From the cell containing the given text, extract its center point as [X, Y] coordinate. 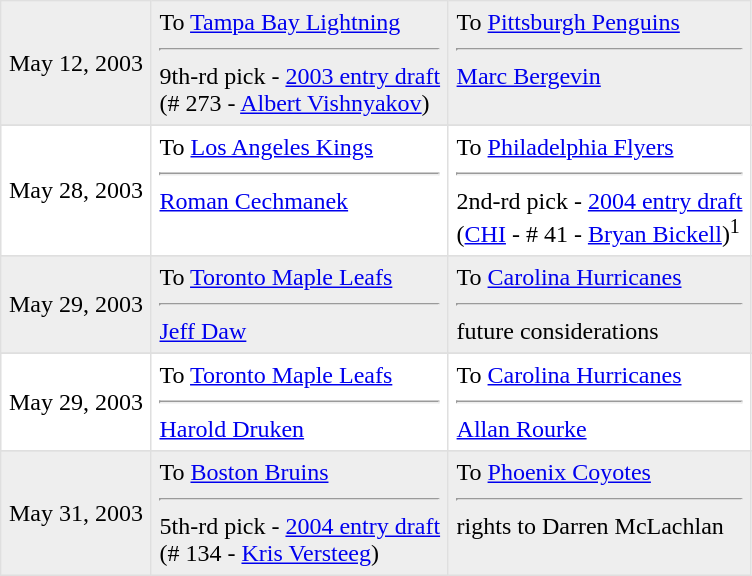
To Los Angeles KingsRoman Cechmanek [300, 190]
To Boston Bruins5th-rd pick - 2004 entry draft(# 134 - Kris Versteeg) [300, 513]
To Toronto Maple LeafsJeff Daw [300, 305]
To Carolina Hurricanesfuture considerations [599, 305]
To Toronto Maple LeafsHarold Druken [300, 403]
To Tampa Bay Lightning9th-rd pick - 2003 entry draft(# 273 - Albert Vishnyakov) [300, 63]
To Philadelphia Flyers2nd-rd pick - 2004 entry draft(CHI - # 41 - Bryan Bickell)1 [599, 190]
To Phoenix Coyotesrights to Darren McLachlan [599, 513]
May 31, 2003 [76, 513]
To Carolina HurricanesAllan Rourke [599, 403]
To Pittsburgh PenguinsMarc Bergevin [599, 63]
May 12, 2003 [76, 63]
May 28, 2003 [76, 190]
